Capture the cell that displays the provided text and extract its [x, y] central coordinate. 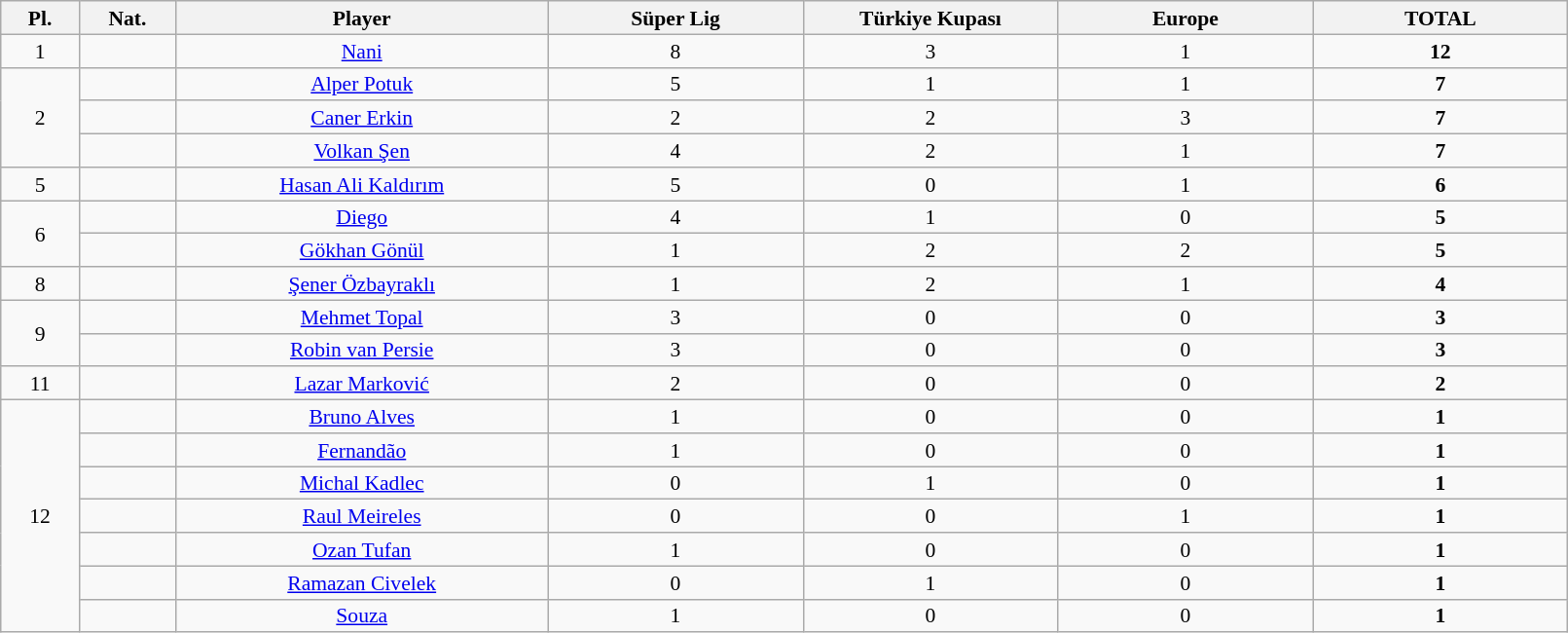
Ramazan Civelek [362, 582]
Player [362, 18]
Nani [362, 51]
Şener Özbayraklı [362, 283]
Ozan Tufan [362, 549]
Raul Meireles [362, 516]
Süper Lig [675, 18]
Caner Erkin [362, 118]
Michal Kadlec [362, 483]
Fernandão [362, 450]
TOTAL [1440, 18]
Volkan Şen [362, 151]
Mehmet Topal [362, 316]
Nat. [128, 18]
Pl. [41, 18]
9 [41, 333]
Robin van Persie [362, 350]
Bruno Alves [362, 417]
Diego [362, 217]
11 [41, 384]
Türkiye Kupası [930, 18]
Gökhan Gönül [362, 250]
Alper Potuk [362, 84]
Souza [362, 615]
Hasan Ali Kaldırım [362, 184]
Europe [1185, 18]
Lazar Marković [362, 384]
